Scan for the cell matching the given text and deliver its (X, Y) coordinate at center. 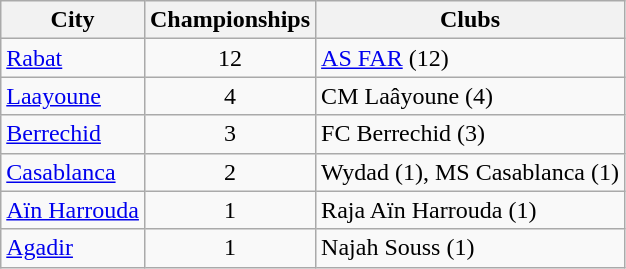
2 (230, 172)
Berrechid (73, 134)
FC Berrechid (3) (470, 134)
AS FAR (12) (470, 58)
Championships (230, 20)
Rabat (73, 58)
Casablanca (73, 172)
4 (230, 96)
Najah Souss (1) (470, 248)
Clubs (470, 20)
3 (230, 134)
Laayoune (73, 96)
Wydad (1), MS Casablanca (1) (470, 172)
12 (230, 58)
CM Laâyoune (4) (470, 96)
Raja Aïn Harrouda (1) (470, 210)
Aïn Harrouda (73, 210)
City (73, 20)
Agadir (73, 248)
